For the text-containing cell, return its midpoint in (X, Y) coordinate format. 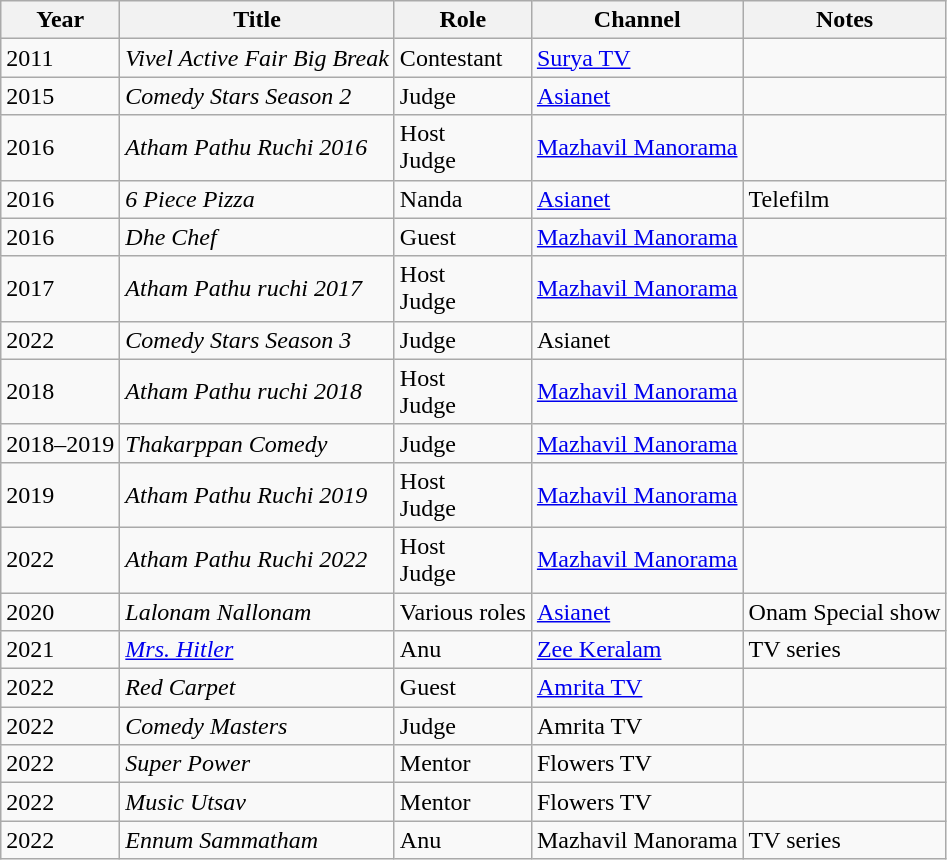
Red Carpet (258, 688)
Various roles (462, 611)
Atham Pathu Ruchi 2016 (258, 148)
Comedy Stars Season 2 (258, 96)
Dhe Chef (258, 237)
Super Power (258, 764)
Atham Pathu ruchi 2017 (258, 288)
Nanda (462, 199)
Zee Keralam (637, 650)
Atham Pathu Ruchi 2022 (258, 560)
Atham Pathu Ruchi 2019 (258, 494)
Comedy Stars Season 3 (258, 340)
2017 (60, 288)
Surya TV (637, 58)
Telefilm (844, 199)
Comedy Masters (258, 726)
2015 (60, 96)
2018 (60, 392)
2020 (60, 611)
Onam Special show (844, 611)
Title (258, 20)
Atham Pathu ruchi 2018 (258, 392)
Thakarppan Comedy (258, 443)
Contestant (462, 58)
Role (462, 20)
Vivel Active Fair Big Break (258, 58)
2019 (60, 494)
Ennum Sammatham (258, 840)
Notes (844, 20)
2021 (60, 650)
6 Piece Pizza (258, 199)
Mrs. Hitler (258, 650)
2018–2019 (60, 443)
Year (60, 20)
Channel (637, 20)
Lalonam Nallonam (258, 611)
Music Utsav (258, 802)
2011 (60, 58)
